Search for the cell housing the specified text and yield its [x, y] center coordinate. 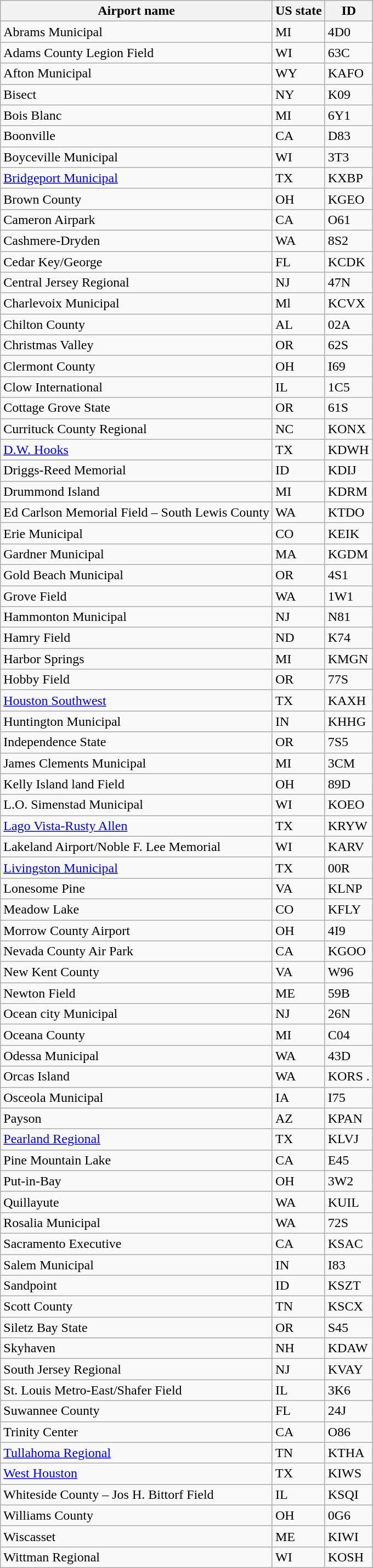
MA [298, 554]
62S [349, 345]
Lonesome Pine [137, 888]
Boyceville Municipal [137, 157]
3CM [349, 763]
Bridgeport Municipal [137, 178]
KPAN [349, 1118]
KTHA [349, 1453]
Salem Municipal [137, 1264]
KTDO [349, 512]
47N [349, 283]
Payson [137, 1118]
59B [349, 993]
Odessa Municipal [137, 1056]
D83 [349, 136]
NY [298, 94]
KGOO [349, 951]
Hobby Field [137, 680]
KDIJ [349, 471]
Independence State [137, 742]
KDRM [349, 491]
KOEO [349, 805]
4D0 [349, 32]
Abrams Municipal [137, 32]
Drummond Island [137, 491]
Bisect [137, 94]
0G6 [349, 1515]
Cameron Airpark [137, 220]
Houston Southwest [137, 701]
Rosalia Municipal [137, 1223]
Lago Vista-Rusty Allen [137, 826]
Boonville [137, 136]
1C5 [349, 387]
24J [349, 1411]
Clow International [137, 387]
Hammonton Municipal [137, 617]
1W1 [349, 596]
I69 [349, 366]
Hamry Field [137, 638]
63C [349, 53]
KARV [349, 847]
Orcas Island [137, 1077]
Bois Blanc [137, 115]
Oceana County [137, 1035]
ND [298, 638]
Adams County Legion Field [137, 53]
Williams County [137, 1515]
IA [298, 1097]
8S2 [349, 240]
West Houston [137, 1474]
D.W. Hooks [137, 450]
Ocean city Municipal [137, 1014]
Pearland Regional [137, 1139]
Chilton County [137, 324]
KONX [349, 429]
KDAW [349, 1348]
7S5 [349, 742]
Lakeland Airport/Noble F. Lee Memorial [137, 847]
South Jersey Regional [137, 1369]
KUIL [349, 1202]
02A [349, 324]
KGDM [349, 554]
00R [349, 867]
Siletz Bay State [137, 1328]
Ed Carlson Memorial Field – South Lewis County [137, 512]
New Kent County [137, 972]
Erie Municipal [137, 533]
KCDK [349, 262]
KSCX [349, 1307]
I75 [349, 1097]
77S [349, 680]
KSAC [349, 1244]
Central Jersey Regional [137, 283]
James Clements Municipal [137, 763]
E45 [349, 1160]
I83 [349, 1264]
Livingston Municipal [137, 867]
Gardner Municipal [137, 554]
St. Louis Metro-East/Shafer Field [137, 1390]
Cedar Key/George [137, 262]
Scott County [137, 1307]
Gold Beach Municipal [137, 575]
Sacramento Executive [137, 1244]
3T3 [349, 157]
O86 [349, 1432]
6Y1 [349, 115]
AZ [298, 1118]
Driggs-Reed Memorial [137, 471]
W96 [349, 972]
Cottage Grove State [137, 408]
KRYW [349, 826]
4S1 [349, 575]
KHHG [349, 721]
Pine Mountain Lake [137, 1160]
KVAY [349, 1369]
Osceola Municipal [137, 1097]
Cashmere-Dryden [137, 240]
KGEO [349, 199]
KLVJ [349, 1139]
Wittman Regional [137, 1557]
KLNP [349, 888]
L.O. Simenstad Municipal [137, 805]
Skyhaven [137, 1348]
US state [298, 11]
43D [349, 1056]
3W2 [349, 1181]
Trinity Center [137, 1432]
Afton Municipal [137, 74]
Ml [298, 304]
KXBP [349, 178]
S45 [349, 1328]
Harbor Springs [137, 659]
Morrow County Airport [137, 931]
Clermont County [137, 366]
72S [349, 1223]
KMGN [349, 659]
KAFO [349, 74]
Grove Field [137, 596]
KOSH [349, 1557]
WY [298, 74]
Wiscasset [137, 1536]
N81 [349, 617]
K74 [349, 638]
Newton Field [137, 993]
Charlevoix Municipal [137, 304]
NC [298, 429]
KIWS [349, 1474]
Kelly Island land Field [137, 784]
Christmas Valley [137, 345]
KIWI [349, 1536]
4I9 [349, 931]
Tullahoma Regional [137, 1453]
K09 [349, 94]
KCVX [349, 304]
NH [298, 1348]
C04 [349, 1035]
Sandpoint [137, 1286]
O61 [349, 220]
Brown County [137, 199]
Nevada County Air Park [137, 951]
Put-in-Bay [137, 1181]
KAXH [349, 701]
KSQI [349, 1494]
Airport name [137, 11]
61S [349, 408]
3K6 [349, 1390]
Suwannee County [137, 1411]
Whiteside County – Jos H. Bittorf Field [137, 1494]
89D [349, 784]
KORS . [349, 1077]
KEIK [349, 533]
26N [349, 1014]
Huntington Municipal [137, 721]
KFLY [349, 909]
Currituck County Regional [137, 429]
KDWH [349, 450]
Quillayute [137, 1202]
Meadow Lake [137, 909]
AL [298, 324]
KSZT [349, 1286]
